Identify which cell holds the provided text, then report its [x, y] central coordinate. 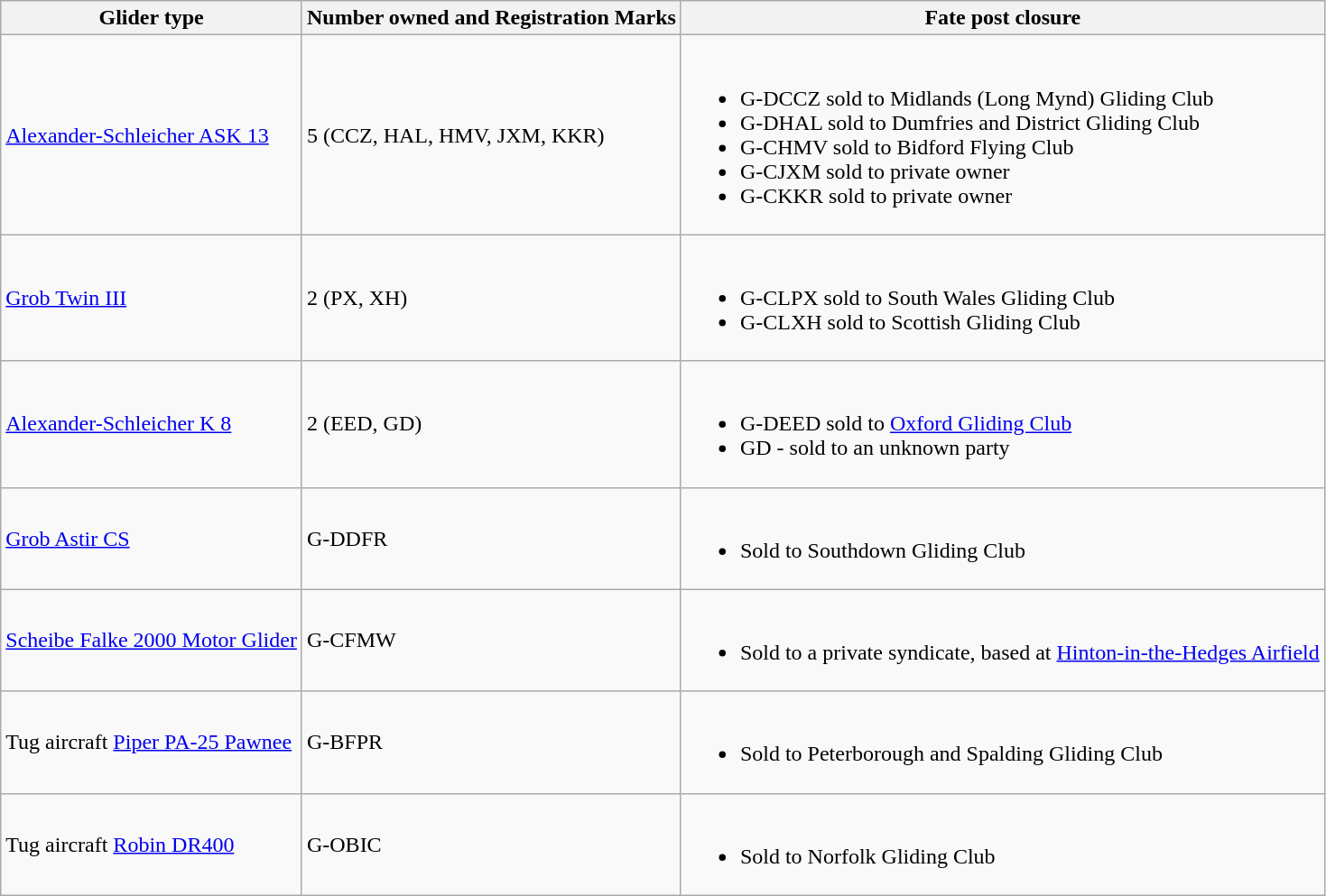
G-CFMW [491, 641]
Number owned and Registration Marks [491, 18]
5 (CCZ, HAL, HMV, JXM, KKR) [491, 135]
Sold to a private syndicate, based at Hinton-in-the-Hedges Airfield [1002, 641]
G-OBIC [491, 845]
2 (EED, GD) [491, 424]
Alexander-Schleicher K 8 [152, 424]
Scheibe Falke 2000 Motor Glider [152, 641]
Fate post closure [1002, 18]
Sold to Southdown Gliding Club [1002, 538]
Glider type [152, 18]
Grob Twin III [152, 298]
G-BFPR [491, 742]
G-DDFR [491, 538]
Tug aircraft Robin DR400 [152, 845]
G-DEED sold to Oxford Gliding ClubGD - sold to an unknown party [1002, 424]
Grob Astir CS [152, 538]
Alexander-Schleicher ASK 13 [152, 135]
2 (PX, XH) [491, 298]
Sold to Peterborough and Spalding Gliding Club [1002, 742]
Sold to Norfolk Gliding Club [1002, 845]
Tug aircraft Piper PA-25 Pawnee [152, 742]
G-CLPX sold to South Wales Gliding ClubG-CLXH sold to Scottish Gliding Club [1002, 298]
